Provide the (X, Y) coordinate of the cell's center where the given text is located.  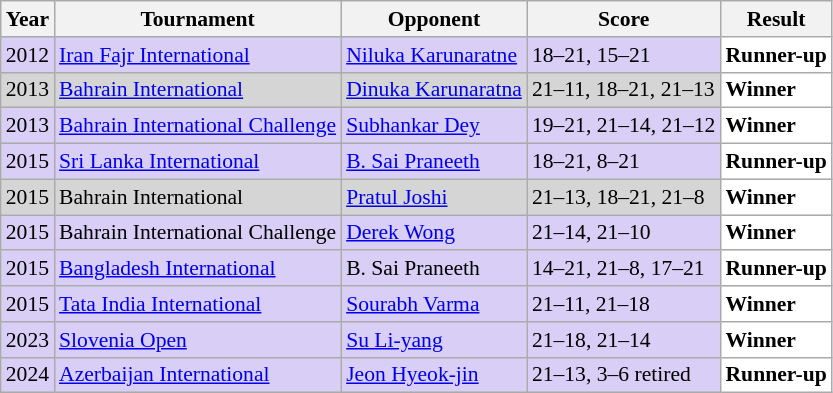
Result (776, 19)
2012 (28, 55)
Azerbaijan International (198, 375)
Year (28, 19)
Sourabh Varma (434, 304)
Opponent (434, 19)
Dinuka Karunaratna (434, 90)
21–13, 3–6 retired (624, 375)
Sri Lanka International (198, 162)
19–21, 21–14, 21–12 (624, 126)
21–14, 21–10 (624, 233)
18–21, 8–21 (624, 162)
Iran Fajr International (198, 55)
14–21, 21–8, 17–21 (624, 269)
2023 (28, 340)
2024 (28, 375)
Su Li-yang (434, 340)
Derek Wong (434, 233)
Tata India International (198, 304)
Niluka Karunaratne (434, 55)
18–21, 15–21 (624, 55)
Bangladesh International (198, 269)
Tournament (198, 19)
Jeon Hyeok-jin (434, 375)
21–13, 18–21, 21–8 (624, 197)
Score (624, 19)
21–18, 21–14 (624, 340)
21–11, 21–18 (624, 304)
Subhankar Dey (434, 126)
21–11, 18–21, 21–13 (624, 90)
Slovenia Open (198, 340)
Pratul Joshi (434, 197)
